Scan for the cell matching the given text and deliver its (x, y) coordinate at center. 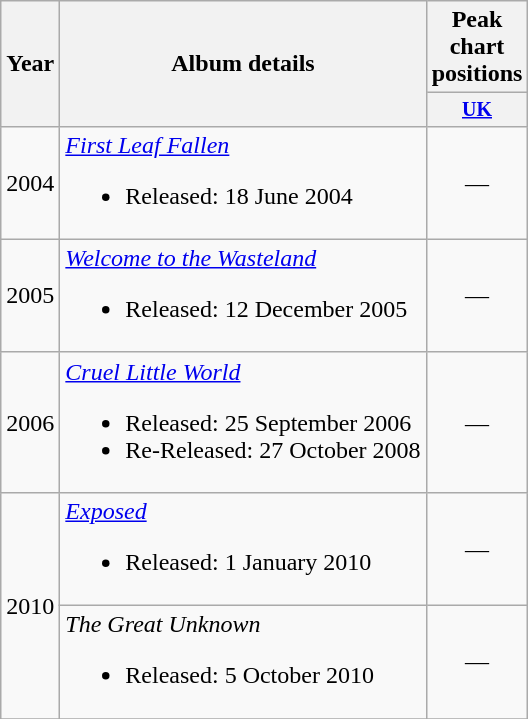
Peak chart positions (477, 47)
ExposedReleased: 1 January 2010 (243, 548)
Cruel Little WorldReleased: 25 September 2006Re-Released: 27 October 2008 (243, 422)
2004 (30, 182)
Welcome to the WastelandReleased: 12 December 2005 (243, 296)
Year (30, 64)
Album details (243, 64)
2006 (30, 422)
First Leaf FallenReleased: 18 June 2004 (243, 182)
2005 (30, 296)
2010 (30, 605)
The Great UnknownReleased: 5 October 2010 (243, 662)
UK (477, 110)
